From the cell containing the given text, extract its center point as [X, Y] coordinate. 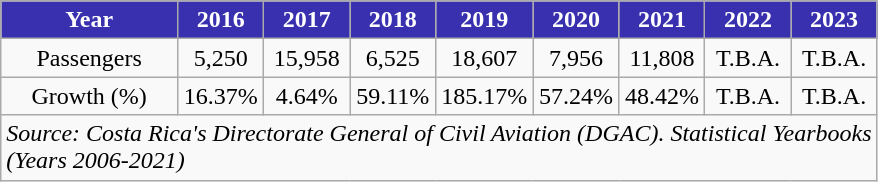
15,958 [307, 58]
2022 [748, 20]
Growth (%) [90, 96]
7,956 [576, 58]
4.64% [307, 96]
2019 [484, 20]
2016 [221, 20]
2023 [834, 20]
48.42% [662, 96]
185.17% [484, 96]
59.11% [393, 96]
11,808 [662, 58]
Year [90, 20]
2017 [307, 20]
57.24% [576, 96]
Source: Costa Rica's Directorate General of Civil Aviation (DGAC). Statistical Yearbooks(Years 2006-2021) [439, 148]
Passengers [90, 58]
18,607 [484, 58]
5,250 [221, 58]
6,525 [393, 58]
2021 [662, 20]
2018 [393, 20]
16.37% [221, 96]
2020 [576, 20]
